Scan for the cell matching the given text and deliver its [X, Y] coordinate at center. 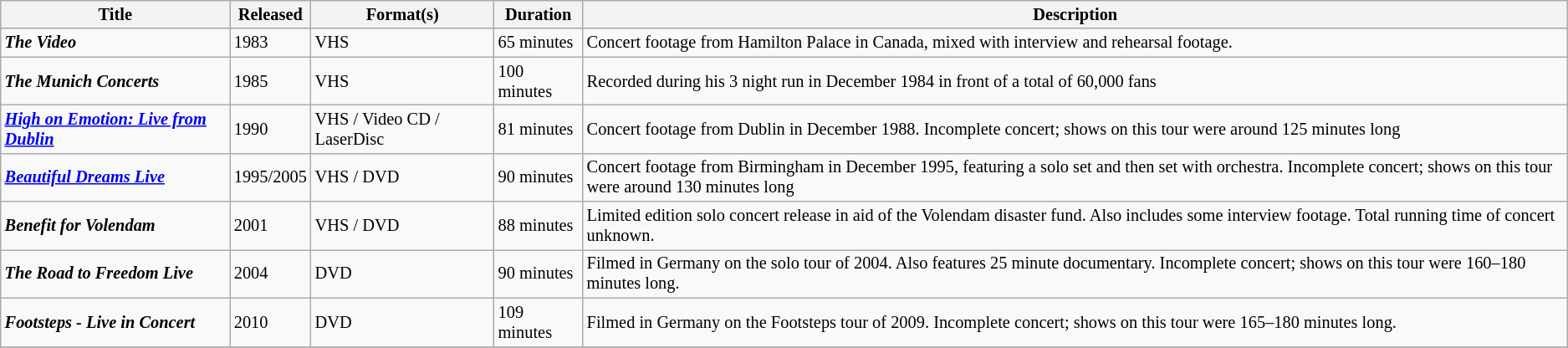
Benefit for Volendam [115, 226]
Duration [539, 14]
88 minutes [539, 226]
The Munich Concerts [115, 81]
109 minutes [539, 322]
Concert footage from Dublin in December 1988. Incomplete concert; shows on this tour were around 125 minutes long [1075, 129]
Footsteps - Live in Concert [115, 322]
Released [271, 14]
The Video [115, 43]
1983 [271, 43]
1995/2005 [271, 177]
Recorded during his 3 night run in December 1984 in front of a total of 60,000 fans [1075, 81]
1990 [271, 129]
2004 [271, 274]
100 minutes [539, 81]
Concert footage from Hamilton Palace in Canada, mixed with interview and rehearsal footage. [1075, 43]
High on Emotion: Live from Dublin [115, 129]
Beautiful Dreams Live [115, 177]
Format(s) [403, 14]
Title [115, 14]
Filmed in Germany on the solo tour of 2004. Also features 25 minute documentary. Incomplete concert; shows on this tour were 160–180 minutes long. [1075, 274]
2001 [271, 226]
1985 [271, 81]
VHS / Video CD / LaserDisc [403, 129]
Description [1075, 14]
81 minutes [539, 129]
Filmed in Germany on the Footsteps tour of 2009. Incomplete concert; shows on this tour were 165–180 minutes long. [1075, 322]
65 minutes [539, 43]
2010 [271, 322]
The Road to Freedom Live [115, 274]
